Capture the cell that displays the provided text and extract its [X, Y] central coordinate. 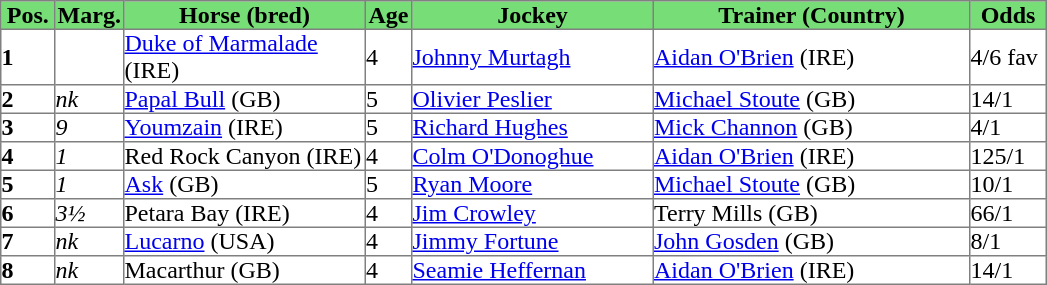
Pos. [28, 15]
Petara Bay (IRE) [245, 213]
Jim Crowley [533, 213]
Youmzain (IRE) [245, 127]
2 [28, 99]
John Gosden (GB) [811, 241]
Jimmy Fortune [533, 241]
10/1 [1008, 184]
9 [90, 127]
Ryan Moore [533, 184]
66/1 [1008, 213]
125/1 [1008, 156]
Ask (GB) [245, 184]
Johnny Murtagh [533, 57]
Horse (bred) [245, 15]
3½ [90, 213]
Duke of Marmalade (IRE) [245, 57]
4/1 [1008, 127]
Papal Bull (GB) [245, 99]
8 [28, 270]
Marg. [90, 15]
Olivier Peslier [533, 99]
Age [388, 15]
Odds [1008, 15]
Richard Hughes [533, 127]
7 [28, 241]
3 [28, 127]
Trainer (Country) [811, 15]
Jockey [533, 15]
8/1 [1008, 241]
Seamie Heffernan [533, 270]
4/6 fav [1008, 57]
6 [28, 213]
Red Rock Canyon (IRE) [245, 156]
Terry Mills (GB) [811, 213]
Lucarno (USA) [245, 241]
Mick Channon (GB) [811, 127]
Colm O'Donoghue [533, 156]
Macarthur (GB) [245, 270]
